For the text-containing cell, return its midpoint in (X, Y) coordinate format. 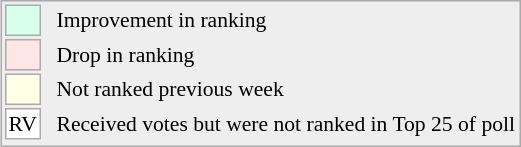
RV (23, 124)
Drop in ranking (286, 55)
Improvement in ranking (286, 20)
Received votes but were not ranked in Top 25 of poll (286, 124)
Not ranked previous week (286, 90)
